Extract the (x, y) coordinate from the center of the cell holding the provided text.  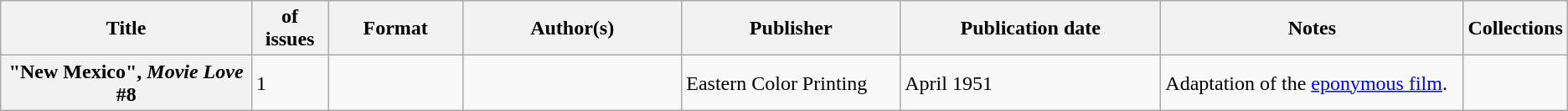
Notes (1312, 29)
Collections (1515, 29)
April 1951 (1030, 82)
Title (126, 29)
Publication date (1030, 29)
Author(s) (573, 29)
1 (290, 82)
Eastern Color Printing (791, 82)
"New Mexico", Movie Love #8 (126, 82)
of issues (290, 29)
Adaptation of the eponymous film. (1312, 82)
Publisher (791, 29)
Format (395, 29)
